Locate the cell with the specified text and output its [x, y] center coordinate. 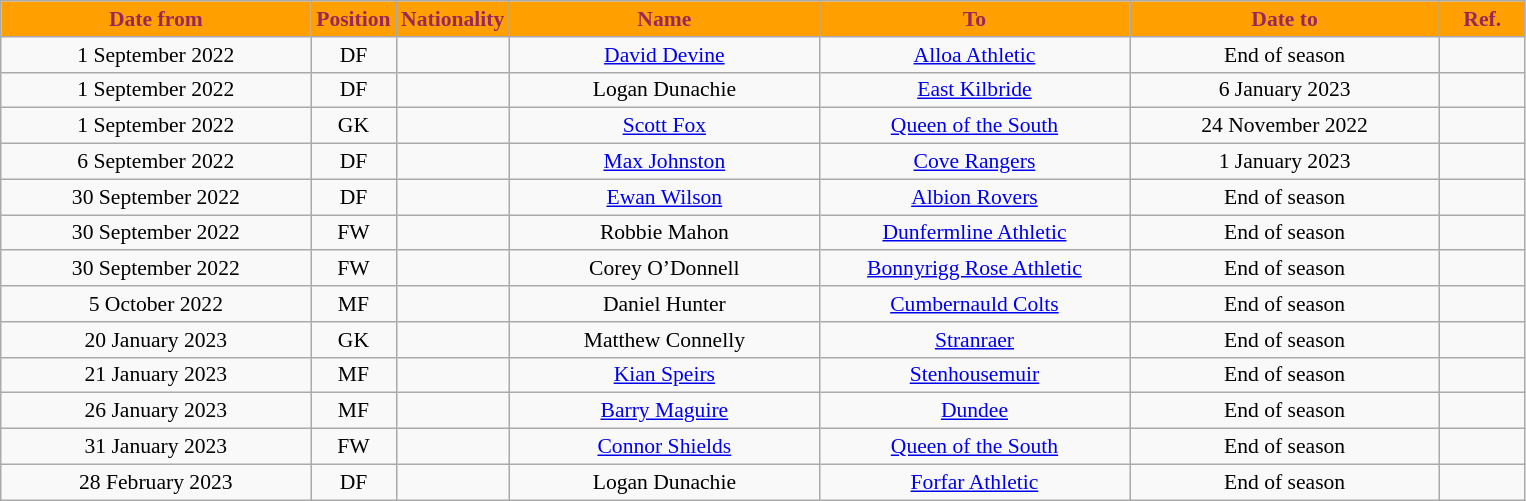
Ref. [1482, 19]
Date to [1285, 19]
Robbie Mahon [664, 233]
31 January 2023 [156, 447]
Cumbernauld Colts [974, 304]
28 February 2023 [156, 482]
21 January 2023 [156, 375]
Dunfermline Athletic [974, 233]
To [974, 19]
Kian Speirs [664, 375]
6 January 2023 [1285, 90]
26 January 2023 [156, 411]
Daniel Hunter [664, 304]
Bonnyrigg Rose Athletic [974, 269]
Position [354, 19]
Scott Fox [664, 126]
Connor Shields [664, 447]
Max Johnston [664, 162]
Matthew Connelly [664, 340]
David Devine [664, 55]
Cove Rangers [974, 162]
Stranraer [974, 340]
Albion Rovers [974, 197]
Dundee [974, 411]
Barry Maguire [664, 411]
Name [664, 19]
6 September 2022 [156, 162]
24 November 2022 [1285, 126]
Stenhousemuir [974, 375]
Forfar Athletic [974, 482]
Alloa Athletic [974, 55]
Ewan Wilson [664, 197]
Date from [156, 19]
Corey O’Donnell [664, 269]
Nationality [452, 19]
20 January 2023 [156, 340]
5 October 2022 [156, 304]
1 January 2023 [1285, 162]
East Kilbride [974, 90]
